Find where the given text appears and provide that cell's center as [x, y] coordinate. 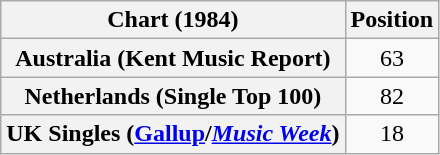
82 [392, 96]
18 [392, 134]
Position [392, 20]
UK Singles (Gallup/Music Week) [173, 134]
Australia (Kent Music Report) [173, 58]
Chart (1984) [173, 20]
63 [392, 58]
Netherlands (Single Top 100) [173, 96]
